Scan for the cell matching the given text and deliver its [x, y] coordinate at center. 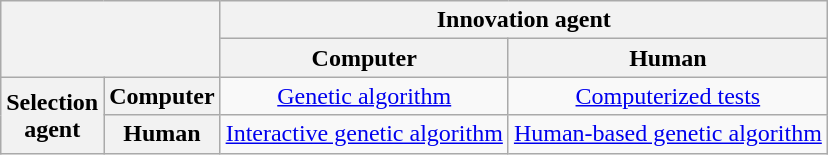
Interactive genetic algorithm [364, 134]
Human-based genetic algorithm [668, 134]
Genetic algorithm [364, 96]
Selectionagent [52, 115]
Computerized tests [668, 96]
Innovation agent [524, 20]
